Find where the given text appears and provide that cell's center as [x, y] coordinate. 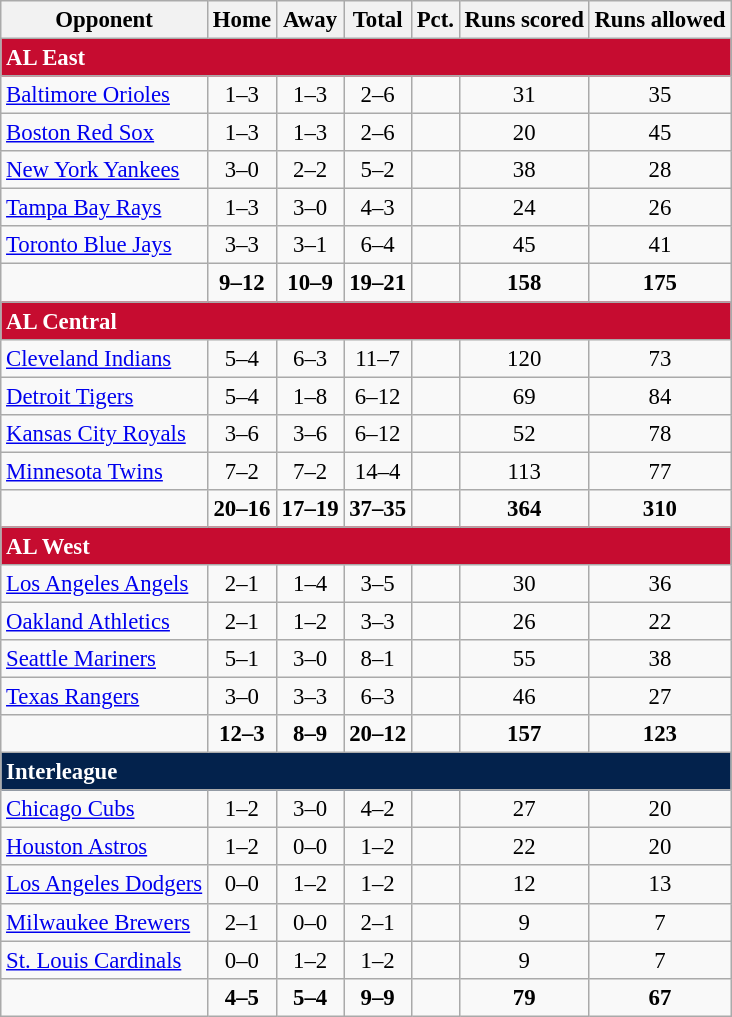
20–12 [378, 734]
9–9 [378, 997]
Opponent [104, 20]
AL Central [366, 321]
4–3 [378, 208]
19–21 [378, 283]
35 [660, 95]
2–2 [310, 170]
5–2 [378, 170]
24 [524, 208]
AL West [366, 546]
Cleveland Indians [104, 358]
8–9 [310, 734]
158 [524, 283]
113 [524, 471]
6–4 [378, 245]
Baltimore Orioles [104, 95]
5–1 [242, 659]
Total [378, 20]
364 [524, 509]
Boston Red Sox [104, 133]
20–16 [242, 509]
10–9 [310, 283]
175 [660, 283]
9–12 [242, 283]
79 [524, 997]
12–3 [242, 734]
1–4 [310, 584]
Pct. [435, 20]
New York Yankees [104, 170]
AL East [366, 58]
Minnesota Twins [104, 471]
Runs allowed [660, 20]
77 [660, 471]
14–4 [378, 471]
41 [660, 245]
52 [524, 433]
46 [524, 697]
12 [524, 885]
Texas Rangers [104, 697]
Seattle Mariners [104, 659]
73 [660, 358]
4–2 [378, 809]
Detroit Tigers [104, 396]
28 [660, 170]
36 [660, 584]
Away [310, 20]
1–8 [310, 396]
Oakland Athletics [104, 621]
Houston Astros [104, 847]
78 [660, 433]
69 [524, 396]
55 [524, 659]
157 [524, 734]
84 [660, 396]
17–19 [310, 509]
13 [660, 885]
11–7 [378, 358]
Tampa Bay Rays [104, 208]
Kansas City Royals [104, 433]
Toronto Blue Jays [104, 245]
67 [660, 997]
31 [524, 95]
Los Angeles Dodgers [104, 885]
3–5 [378, 584]
4–5 [242, 997]
37–35 [378, 509]
3–1 [310, 245]
Chicago Cubs [104, 809]
Milwaukee Brewers [104, 922]
8–1 [378, 659]
310 [660, 509]
Runs scored [524, 20]
Los Angeles Angels [104, 584]
123 [660, 734]
St. Louis Cardinals [104, 960]
30 [524, 584]
Interleague [366, 772]
Home [242, 20]
120 [524, 358]
